Return the (X, Y) coordinate for the center point of the cell that contains the specified text.  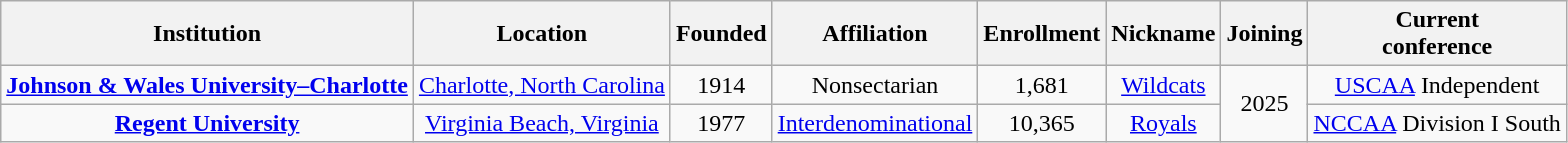
Affiliation (875, 34)
Interdenominational (875, 123)
Institution (208, 34)
1977 (721, 123)
Enrollment (1042, 34)
Nonsectarian (875, 85)
Currentconference (1437, 34)
NCCAA Division I South (1437, 123)
Nickname (1164, 34)
1,681 (1042, 85)
Founded (721, 34)
Location (542, 34)
USCAA Independent (1437, 85)
Charlotte, North Carolina (542, 85)
Royals (1164, 123)
1914 (721, 85)
Johnson & Wales University–Charlotte (208, 85)
Joining (1264, 34)
2025 (1264, 104)
Regent University (208, 123)
Wildcats (1164, 85)
Virginia Beach, Virginia (542, 123)
10,365 (1042, 123)
